Scan for the cell matching the given text and deliver its [X, Y] coordinate at center. 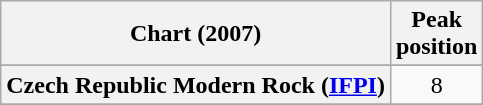
Peakposition [436, 34]
8 [436, 85]
Chart (2007) [196, 34]
Czech Republic Modern Rock (IFPI) [196, 85]
